Provide the (x, y) coordinate of the cell's center where the given text is located.  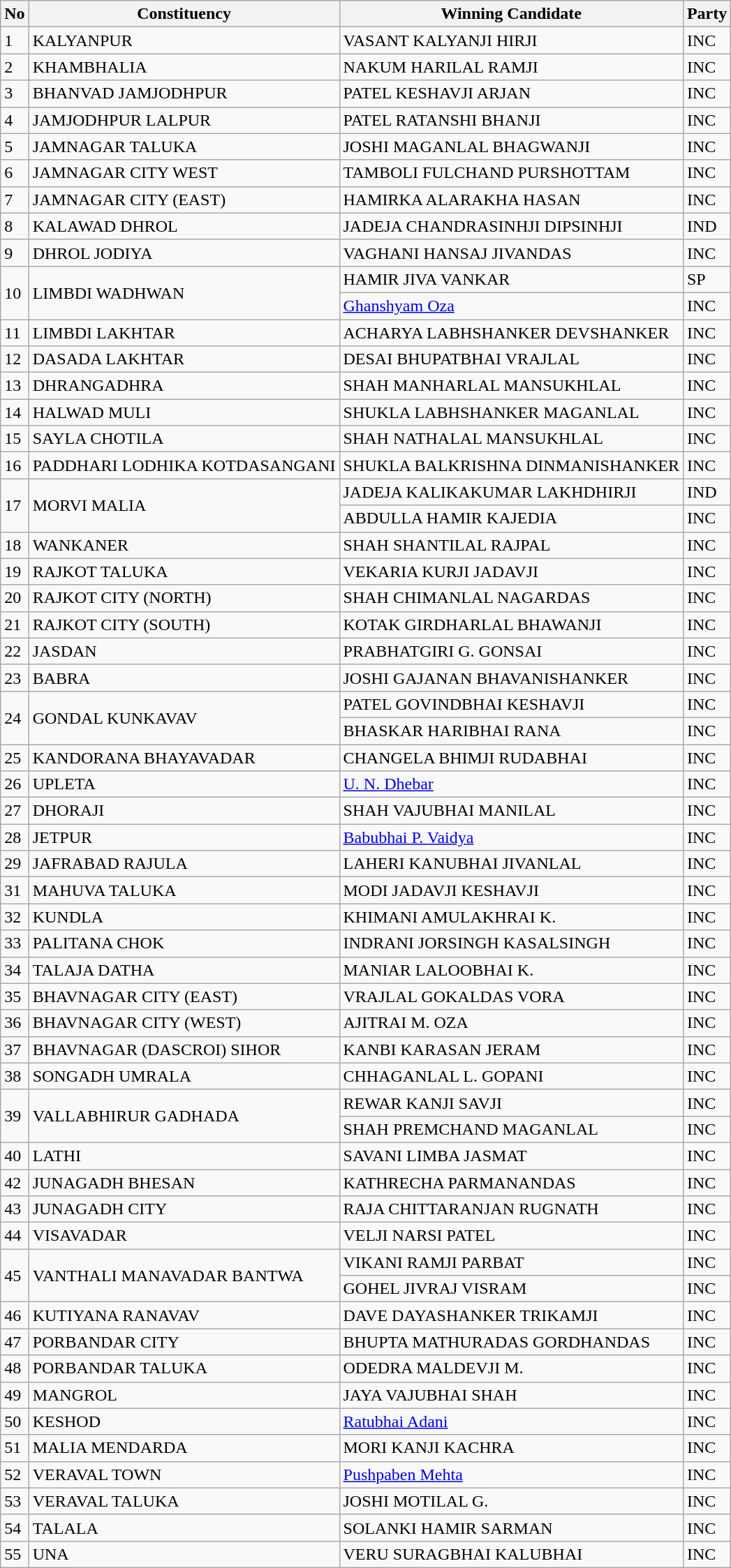
15 (15, 439)
VELJI NARSI PATEL (511, 1236)
7 (15, 200)
SAYLA CHOTILA (184, 439)
LATHI (184, 1156)
MORVI MALIA (184, 505)
KHIMANI AMULAKHRAI K. (511, 917)
WANKANER (184, 545)
49 (15, 1395)
38 (15, 1076)
SHAH NATHALAL MANSUKHLAL (511, 439)
SP (707, 279)
BHANVAD JAMJODHPUR (184, 94)
KHAMBHALIA (184, 67)
TALALA (184, 1528)
SHAH CHIMANLAL NAGARDAS (511, 598)
JADEJA CHANDRASINHJI DIPSINHJI (511, 226)
29 (15, 864)
2 (15, 67)
DHRANGADHRA (184, 386)
JAMNAGAR CITY WEST (184, 173)
ABDULLA HAMIR KAJEDIA (511, 518)
KOTAK GIRDHARLAL BHAWANJI (511, 625)
DESAI BHUPATBHAI VRAJLAL (511, 359)
PALITANA CHOK (184, 943)
42 (15, 1183)
SHUKLA LABHSHANKER MAGANLAL (511, 412)
Babubhai P. Vaidya (511, 837)
46 (15, 1315)
HAMIRKA ALARAKHA HASAN (511, 200)
MAHUVA TALUKA (184, 890)
JUNAGADH CITY (184, 1209)
21 (15, 625)
4 (15, 120)
JAYA VAJUBHAI SHAH (511, 1395)
39 (15, 1116)
MORI KANJI KACHRA (511, 1448)
Party (707, 14)
55 (15, 1554)
CHHAGANLAL L. GOPANI (511, 1076)
JAMNAGAR TALUKA (184, 147)
ACHARYA LABHSHANKER DEVSHANKER (511, 333)
PORBANDAR TALUKA (184, 1368)
6 (15, 173)
BHAVNAGAR CITY (WEST) (184, 1023)
14 (15, 412)
JOSHI GAJANAN BHAVANISHANKER (511, 678)
45 (15, 1276)
VALLABHIRUR GADHADA (184, 1116)
ODEDRA MALDEVJI M. (511, 1368)
10 (15, 292)
RAJKOT CITY (SOUTH) (184, 625)
19 (15, 572)
16 (15, 465)
JETPUR (184, 837)
KESHOD (184, 1421)
SHAH PREMCHAND MAGANLAL (511, 1129)
VANTHALI MANAVADAR BANTWA (184, 1276)
5 (15, 147)
SHAH VAJUBHAI MANILAL (511, 811)
DASADA LAKHTAR (184, 359)
12 (15, 359)
BHAVNAGAR (DASCROI) SIHOR (184, 1050)
RAJKOT TALUKA (184, 572)
BHUPTA MATHURADAS GORDHANDAS (511, 1342)
51 (15, 1448)
VISAVADAR (184, 1236)
KALYANPUR (184, 40)
LIMBDI WADHWAN (184, 292)
11 (15, 333)
26 (15, 784)
1 (15, 40)
UNA (184, 1554)
VEKARIA KURJI JADAVJI (511, 572)
BHASKAR HARIBHAI RANA (511, 731)
44 (15, 1236)
VAGHANI HANSAJ JIVANDAS (511, 253)
DHORAJI (184, 811)
Pushpaben Mehta (511, 1474)
Constituency (184, 14)
DHROL JODIYA (184, 253)
27 (15, 811)
CHANGELA BHIMJI RUDABHAI (511, 757)
3 (15, 94)
PATEL GOVINDBHAI KESHAVJI (511, 704)
43 (15, 1209)
JASDAN (184, 651)
PORBANDAR CITY (184, 1342)
32 (15, 917)
SHUKLA BALKRISHNA DINMANISHANKER (511, 465)
No (15, 14)
VASANT KALYANJI HIRJI (511, 40)
33 (15, 943)
NAKUM HARILAL RAMJI (511, 67)
DAVE DAYASHANKER TRIKAMJI (511, 1315)
JAMNAGAR CITY (EAST) (184, 200)
VRAJLAL GOKALDAS VORA (511, 996)
JAMJODHPUR LALPUR (184, 120)
HAMIR JIVA VANKAR (511, 279)
24 (15, 717)
28 (15, 837)
VERAVAL TALUKA (184, 1501)
9 (15, 253)
SONGADH UMRALA (184, 1076)
MANGROL (184, 1395)
PADDHARI LODHIKA KOTDASANGANI (184, 465)
SHAH SHANTILAL RAJPAL (511, 545)
KUNDLA (184, 917)
36 (15, 1023)
LIMBDI LAKHTAR (184, 333)
Ghanshyam Oza (511, 306)
RAJKOT CITY (NORTH) (184, 598)
KALAWAD DHROL (184, 226)
REWAR KANJI SAVJI (511, 1103)
34 (15, 970)
AJITRAI M. OZA (511, 1023)
50 (15, 1421)
22 (15, 651)
Ratubhai Adani (511, 1421)
17 (15, 505)
13 (15, 386)
35 (15, 996)
VIKANI RAMJI PARBAT (511, 1262)
JAFRABAD RAJULA (184, 864)
GOHEL JIVRAJ VISRAM (511, 1289)
JADEJA KALIKAKUMAR LAKHDHIRJI (511, 492)
KANDORANA BHAYAVADAR (184, 757)
KANBI KARASAN JERAM (511, 1050)
U. N. Dhebar (511, 784)
RAJA CHITTARANJAN RUGNATH (511, 1209)
JOSHI MOTILAL G. (511, 1501)
MANIAR LALOOBHAI K. (511, 970)
PRABHATGIRI G. GONSAI (511, 651)
48 (15, 1368)
Winning Candidate (511, 14)
SHAH MANHARLAL MANSUKHLAL (511, 386)
BABRA (184, 678)
SOLANKI HAMIR SARMAN (511, 1528)
31 (15, 890)
VERU SURAGBHAI KALUBHAI (511, 1554)
LAHERI KANUBHAI JIVANLAL (511, 864)
BHAVNAGAR CITY (EAST) (184, 996)
TAMBOLI FULCHAND PURSHOTTAM (511, 173)
PATEL KESHAVJI ARJAN (511, 94)
KUTIYANA RANAVAV (184, 1315)
25 (15, 757)
SAVANI LIMBA JASMAT (511, 1156)
18 (15, 545)
JUNAGADH BHESAN (184, 1183)
UPLETA (184, 784)
37 (15, 1050)
JOSHI MAGANLAL BHAGWANJI (511, 147)
VERAVAL TOWN (184, 1474)
40 (15, 1156)
MODI JADAVJI KESHAVJI (511, 890)
47 (15, 1342)
8 (15, 226)
20 (15, 598)
TALAJA DATHA (184, 970)
INDRANI JORSINGH KASALSINGH (511, 943)
53 (15, 1501)
KATHRECHA PARMANANDAS (511, 1183)
GONDAL KUNKAVAV (184, 717)
54 (15, 1528)
HALWAD MULI (184, 412)
PATEL RATANSHI BHANJI (511, 120)
52 (15, 1474)
MALIA MENDARDA (184, 1448)
23 (15, 678)
